Identify which cell holds the provided text, then report its [X, Y] central coordinate. 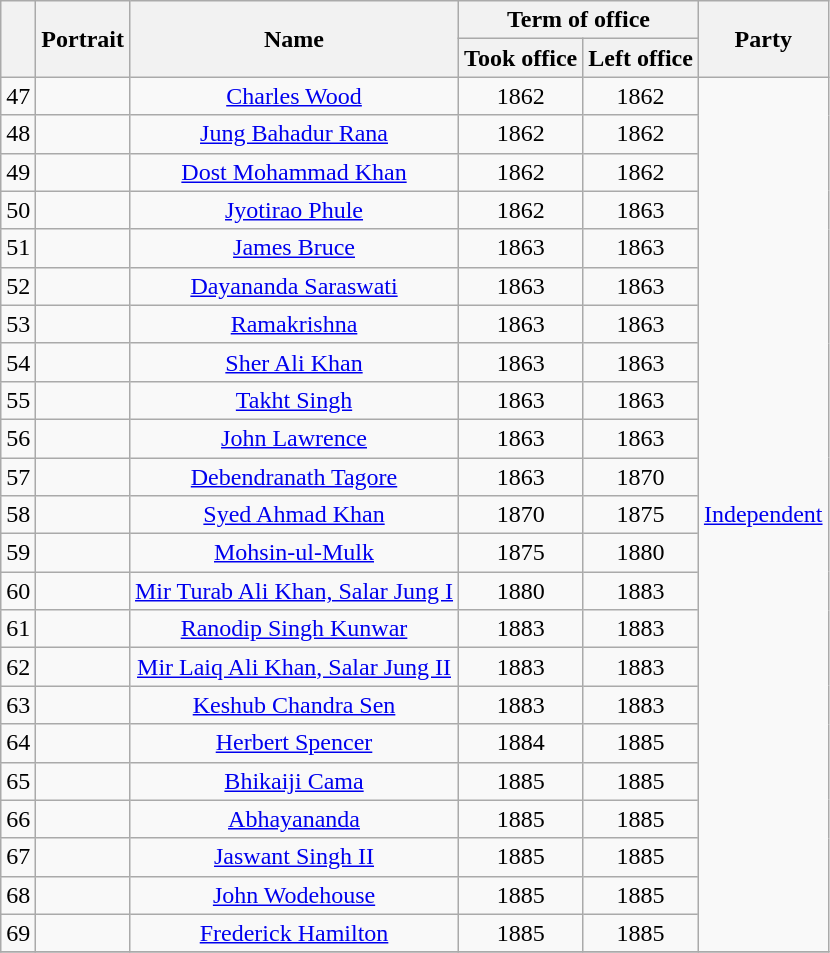
68 [18, 895]
66 [18, 819]
Term of office [579, 20]
69 [18, 933]
Frederick Hamilton [294, 933]
49 [18, 172]
Name [294, 39]
Dayananda Saraswati [294, 286]
59 [18, 553]
53 [18, 324]
Takht Singh [294, 400]
Sher Ali Khan [294, 362]
65 [18, 781]
Dost Mohammad Khan [294, 172]
Mohsin-ul-Mulk [294, 553]
Charles Wood [294, 96]
Jung Bahadur Rana [294, 134]
Bhikaiji Cama [294, 781]
Syed Ahmad Khan [294, 515]
1884 [521, 743]
51 [18, 248]
61 [18, 629]
57 [18, 477]
Left office [641, 58]
Independent [763, 514]
Herbert Spencer [294, 743]
52 [18, 286]
48 [18, 134]
56 [18, 438]
54 [18, 362]
Keshub Chandra Sen [294, 705]
50 [18, 210]
Mir Laiq Ali Khan, Salar Jung II [294, 667]
67 [18, 857]
55 [18, 400]
62 [18, 667]
63 [18, 705]
Party [763, 39]
Took office [521, 58]
Portrait [83, 39]
Abhayananda [294, 819]
Jyotirao Phule [294, 210]
Ranodip Singh Kunwar [294, 629]
60 [18, 591]
James Bruce [294, 248]
Debendranath Tagore [294, 477]
58 [18, 515]
John Wodehouse [294, 895]
47 [18, 96]
Jaswant Singh II [294, 857]
Mir Turab Ali Khan, Salar Jung I [294, 591]
John Lawrence [294, 438]
Ramakrishna [294, 324]
64 [18, 743]
